Find where the given text appears and provide that cell's center as [X, Y] coordinate. 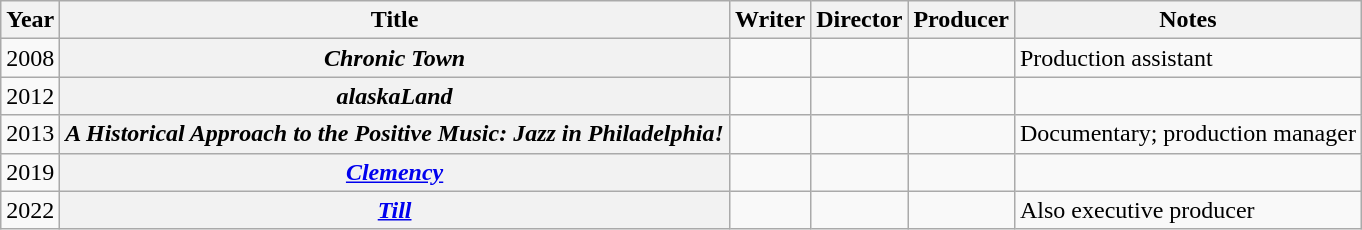
Also executive producer [1188, 210]
Production assistant [1188, 58]
Writer [770, 20]
Chronic Town [395, 58]
2008 [30, 58]
2012 [30, 96]
Till [395, 210]
2013 [30, 134]
Director [860, 20]
alaskaLand [395, 96]
Documentary; production manager [1188, 134]
Title [395, 20]
Clemency [395, 172]
A Historical Approach to the Positive Music: Jazz in Philadelphia! [395, 134]
Notes [1188, 20]
2019 [30, 172]
Producer [962, 20]
2022 [30, 210]
Year [30, 20]
